Return [x, y] of the center of cell containing provided text 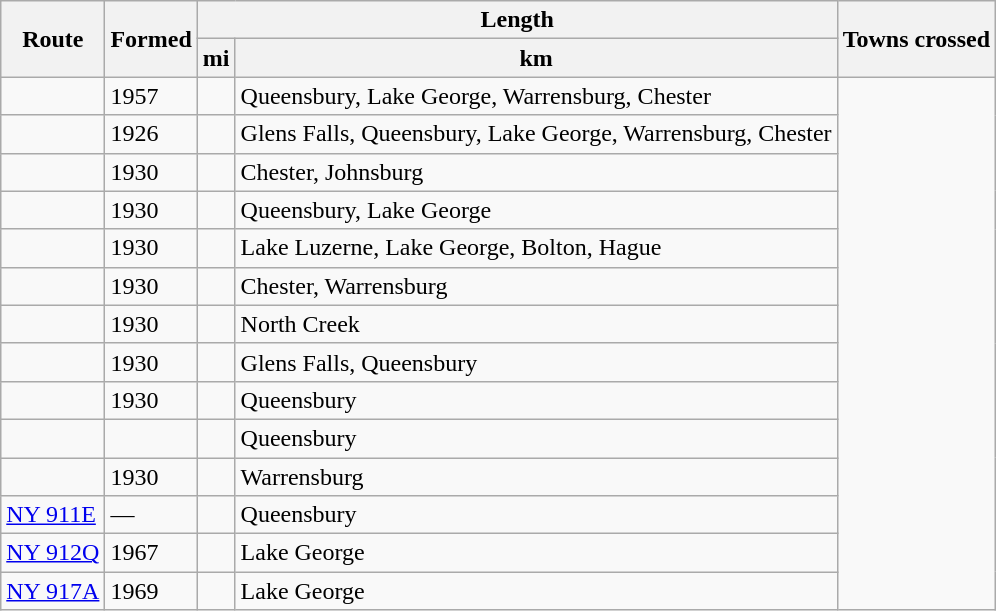
1926 [151, 134]
Glens Falls, Queensbury, Lake George, Warrensburg, Chester [536, 134]
Route [53, 39]
NY 917A [53, 591]
North Creek [536, 324]
km [536, 58]
1969 [151, 591]
Glens Falls, Queensbury [536, 362]
Queensbury, Lake George [536, 210]
Warrensburg [536, 477]
Queensbury, Lake George, Warrensburg, Chester [536, 96]
NY 911E [53, 515]
Length [517, 20]
Towns crossed [916, 39]
Formed [151, 39]
Chester, Warrensburg [536, 286]
Chester, Johnsburg [536, 172]
— [151, 515]
1957 [151, 96]
mi [216, 58]
NY 912Q [53, 553]
1967 [151, 553]
Lake Luzerne, Lake George, Bolton, Hague [536, 248]
